Scan for the cell matching the given text and deliver its (x, y) coordinate at center. 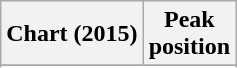
Chart (2015) (72, 34)
Peak position (189, 34)
